Capture the cell that displays the provided text and extract its (x, y) central coordinate. 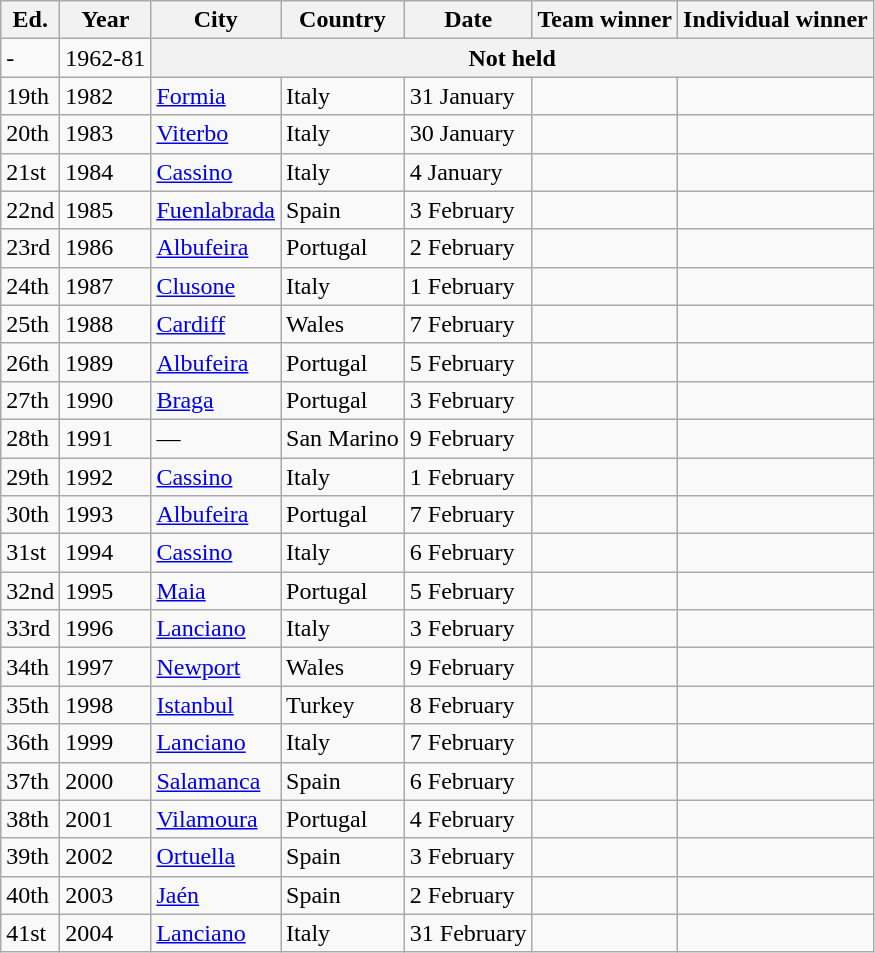
Not held (512, 58)
Salamanca (216, 781)
1991 (106, 438)
1986 (106, 248)
1998 (106, 705)
1994 (106, 553)
33rd (30, 629)
2004 (106, 933)
Clusone (216, 286)
1996 (106, 629)
30th (30, 515)
41st (30, 933)
31 January (468, 96)
Braga (216, 400)
1989 (106, 362)
Istanbul (216, 705)
28th (30, 438)
1985 (106, 210)
Cardiff (216, 324)
Team winner (605, 20)
26th (30, 362)
Ed. (30, 20)
Year (106, 20)
1962-81 (106, 58)
20th (30, 134)
1982 (106, 96)
2001 (106, 819)
Maia (216, 591)
25th (30, 324)
Individual winner (776, 20)
29th (30, 477)
1984 (106, 172)
2002 (106, 857)
36th (30, 743)
40th (30, 895)
Country (343, 20)
1990 (106, 400)
1993 (106, 515)
23rd (30, 248)
21st (30, 172)
4 February (468, 819)
City (216, 20)
Fuenlabrada (216, 210)
1995 (106, 591)
24th (30, 286)
27th (30, 400)
8 February (468, 705)
Viterbo (216, 134)
32nd (30, 591)
- (30, 58)
22nd (30, 210)
Turkey (343, 705)
Newport (216, 667)
4 January (468, 172)
1992 (106, 477)
34th (30, 667)
2000 (106, 781)
35th (30, 705)
Vilamoura (216, 819)
Ortuella (216, 857)
2003 (106, 895)
San Marino (343, 438)
Formia (216, 96)
31 February (468, 933)
1988 (106, 324)
19th (30, 96)
1997 (106, 667)
38th (30, 819)
39th (30, 857)
37th (30, 781)
— (216, 438)
1983 (106, 134)
31st (30, 553)
Date (468, 20)
Jaén (216, 895)
1999 (106, 743)
30 January (468, 134)
1987 (106, 286)
